Return (X, Y) of the center of cell containing provided text 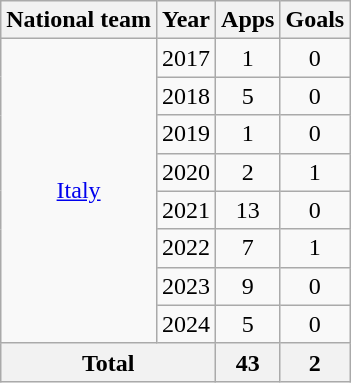
2018 (186, 96)
National team (79, 20)
2024 (186, 324)
Italy (79, 191)
7 (248, 248)
13 (248, 210)
2019 (186, 134)
Total (108, 362)
2021 (186, 210)
Year (186, 20)
2017 (186, 58)
43 (248, 362)
2023 (186, 286)
9 (248, 286)
2022 (186, 248)
Goals (315, 20)
Apps (248, 20)
2020 (186, 172)
